Pinpoint the cell where the given text exists, returning its [x, y] midpoint coordinate. 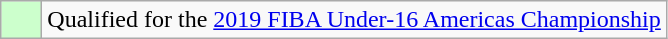
Qualified for the 2019 FIBA Under-16 Americas Championship [354, 20]
